Return the [x, y] coordinate for the center point of the cell that contains the specified text.  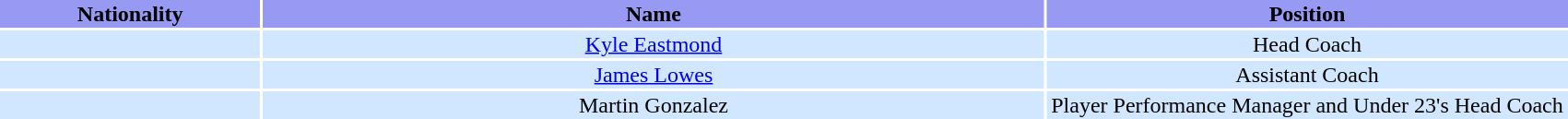
Head Coach [1307, 44]
Player Performance Manager and Under 23's Head Coach [1307, 105]
Position [1307, 14]
Assistant Coach [1307, 75]
Kyle Eastmond [653, 44]
Nationality [130, 14]
Martin Gonzalez [653, 105]
James Lowes [653, 75]
Name [653, 14]
